Capture the cell that displays the provided text and extract its [X, Y] central coordinate. 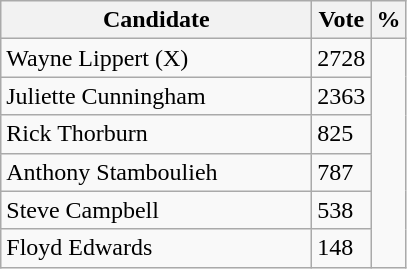
Floyd Edwards [156, 248]
538 [342, 210]
Anthony Stamboulieh [156, 172]
Wayne Lippert (X) [156, 58]
2363 [342, 96]
825 [342, 134]
Juliette Cunningham [156, 96]
Steve Campbell [156, 210]
148 [342, 248]
787 [342, 172]
2728 [342, 58]
Vote [342, 20]
% [388, 20]
Rick Thorburn [156, 134]
Candidate [156, 20]
